Locate the cell with the specified text and output its (x, y) center coordinate. 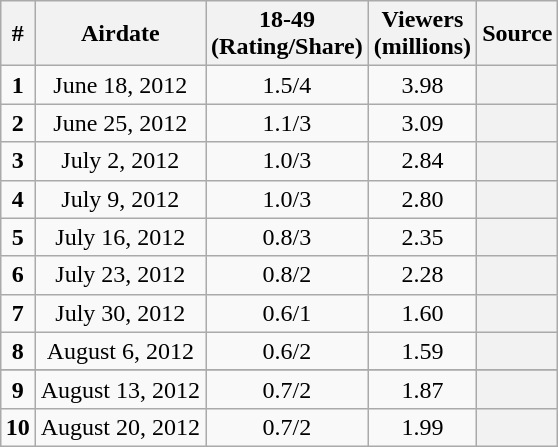
3.98 (422, 85)
5 (18, 237)
July 9, 2012 (120, 199)
Source (518, 34)
1.5/4 (288, 85)
10 (18, 427)
Viewers(millions) (422, 34)
1.60 (422, 313)
August 6, 2012 (120, 351)
0.6/2 (288, 351)
0.8/2 (288, 275)
August 13, 2012 (120, 389)
9 (18, 389)
0.8/3 (288, 237)
June 25, 2012 (120, 123)
6 (18, 275)
June 18, 2012 (120, 85)
1.99 (422, 427)
July 2, 2012 (120, 161)
July 30, 2012 (120, 313)
1.1/3 (288, 123)
Airdate (120, 34)
4 (18, 199)
8 (18, 351)
August 20, 2012 (120, 427)
2.84 (422, 161)
1 (18, 85)
2.28 (422, 275)
0.6/1 (288, 313)
2 (18, 123)
1.87 (422, 389)
2.80 (422, 199)
July 23, 2012 (120, 275)
2.35 (422, 237)
7 (18, 313)
July 16, 2012 (120, 237)
# (18, 34)
3.09 (422, 123)
3 (18, 161)
1.59 (422, 351)
18-49(Rating/Share) (288, 34)
